Locate the cell with the specified text and output its (X, Y) center coordinate. 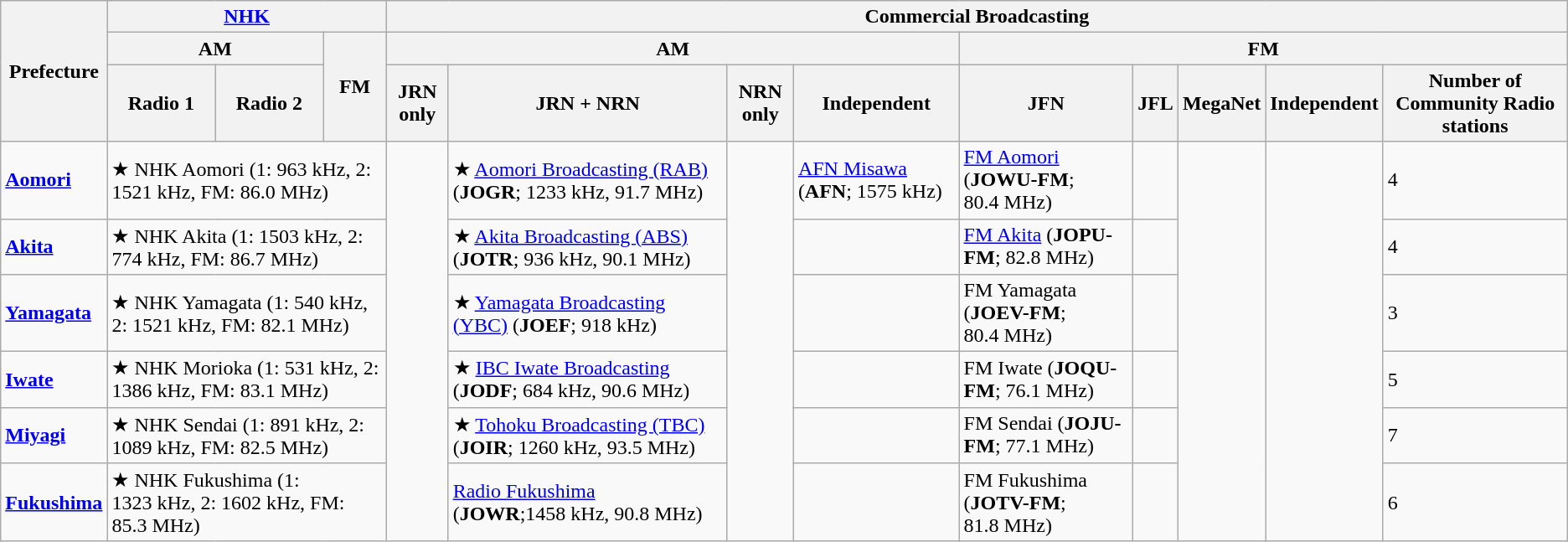
★ Yamagata Broadcasting (YBC) (JOEF; 918 kHz) (588, 313)
FM Sendai (JOJU-FM; 77.1 MHz) (1046, 436)
AFN Misawa (AFN; 1575 kHz) (876, 180)
FM Yamagata (JOEV-FM; 80.4 MHz) (1046, 313)
MegaNet (1221, 103)
JFN (1046, 103)
Prefecture (54, 71)
★ NHK Sendai (1: 891 kHz, 2: 1089 kHz, FM: 82.5 MHz) (246, 436)
Radio 2 (270, 103)
Number of Community Radio stations (1475, 103)
★ NHK Aomori (1: 963 kHz, 2: 1521 kHz, FM: 86.0 MHz) (246, 180)
Akita (54, 246)
FM Akita (JOPU-FM; 82.8 MHz) (1046, 246)
Miyagi (54, 436)
NHK (246, 17)
★ NHK Akita (1: 1503 kHz, 2: 774 kHz, FM: 86.7 MHz) (246, 246)
FM Fukushima (JOTV-FM; 81.8 MHz) (1046, 503)
7 (1475, 436)
Radio 1 (161, 103)
Yamagata (54, 313)
★ Aomori Broadcasting (RAB) (JOGR; 1233 kHz, 91.7 MHz) (588, 180)
Fukushima (54, 503)
Iwate (54, 380)
★ NHK Fukushima (1: 1323 kHz, 2: 1602 kHz, FM: 85.3 MHz) (246, 503)
Radio Fukushima (JOWR;1458 kHz, 90.8 MHz) (588, 503)
3 (1475, 313)
Commercial Broadcasting (977, 17)
JRN + NRN (588, 103)
Aomori (54, 180)
JFL (1156, 103)
★ NHK Morioka (1: 531 kHz, 2: 1386 kHz, FM: 83.1 MHz) (246, 380)
★ Akita Broadcasting (ABS) (JOTR; 936 kHz, 90.1 MHz) (588, 246)
5 (1475, 380)
6 (1475, 503)
NRN only (761, 103)
★ IBC Iwate Broadcasting (JODF; 684 kHz, 90.6 MHz) (588, 380)
FM Iwate (JOQU-FM; 76.1 MHz) (1046, 380)
★ Tohoku Broadcasting (TBC) (JOIR; 1260 kHz, 93.5 MHz) (588, 436)
★ NHK Yamagata (1: 540 kHz, 2: 1521 kHz, FM: 82.1 MHz) (246, 313)
FM Aomori(JOWU-FM; 80.4 MHz) (1046, 180)
JRN only (417, 103)
